Find where the given text appears and provide that cell's center as (X, Y) coordinate. 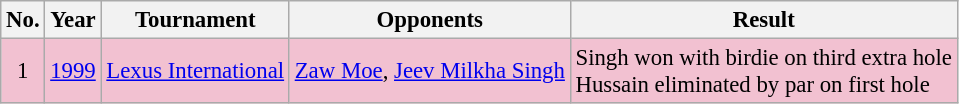
Lexus International (195, 72)
Zaw Moe, Jeev Milkha Singh (430, 72)
Singh won with birdie on third extra holeHussain eliminated by par on first hole (764, 72)
1 (23, 72)
Result (764, 20)
Opponents (430, 20)
Year (73, 20)
Tournament (195, 20)
1999 (73, 72)
No. (23, 20)
